Identify which cell holds the provided text, then report its [x, y] central coordinate. 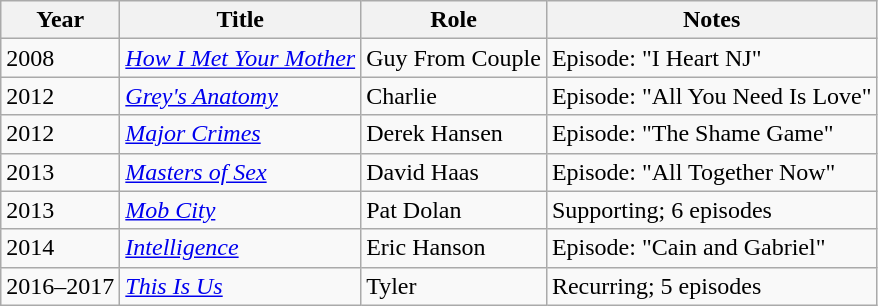
2008 [60, 58]
Charlie [454, 96]
Episode: "All You Need Is Love" [712, 96]
Title [240, 20]
2014 [60, 248]
Year [60, 20]
Notes [712, 20]
Supporting; 6 episodes [712, 210]
Eric Hanson [454, 248]
Major Crimes [240, 134]
Masters of Sex [240, 172]
Mob City [240, 210]
Intelligence [240, 248]
2016–2017 [60, 286]
Role [454, 20]
How I Met Your Mother [240, 58]
This Is Us [240, 286]
Episode: "Cain and Gabriel" [712, 248]
Pat Dolan [454, 210]
Episode: "All Together Now" [712, 172]
Episode: "The Shame Game" [712, 134]
Episode: "I Heart NJ" [712, 58]
David Haas [454, 172]
Guy From Couple [454, 58]
Tyler [454, 286]
Derek Hansen [454, 134]
Grey's Anatomy [240, 96]
Recurring; 5 episodes [712, 286]
